Extract the (X, Y) coordinate from the center of the cell holding the provided text.  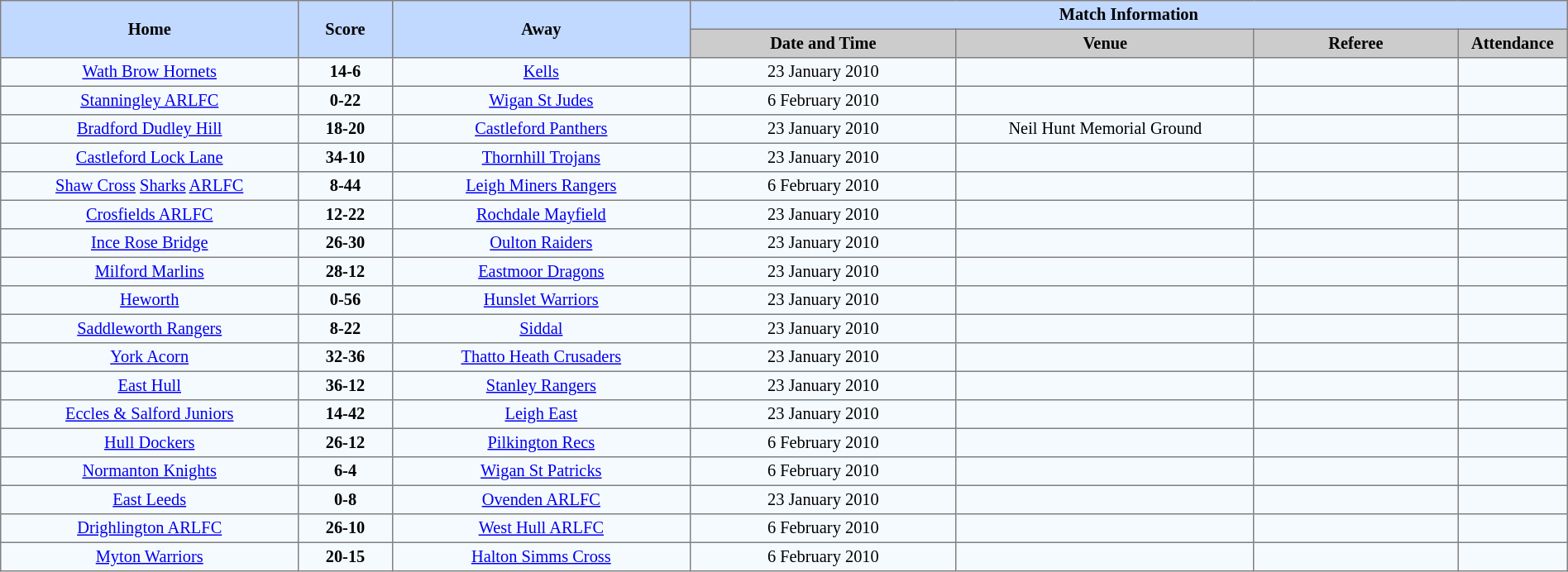
0-22 (346, 100)
6-4 (346, 471)
32-36 (346, 357)
Home (150, 30)
Hull Dockers (150, 442)
Away (541, 30)
Crosfields ARLFC (150, 214)
East Hull (150, 385)
Neil Hunt Memorial Ground (1105, 129)
Venue (1105, 43)
Date and Time (823, 43)
26-30 (346, 243)
14-42 (346, 414)
Saddleworth Rangers (150, 328)
Rochdale Mayfield (541, 214)
Ince Rose Bridge (150, 243)
Bradford Dudley Hill (150, 129)
Normanton Knights (150, 471)
Leigh East (541, 414)
Leigh Miners Rangers (541, 186)
Siddal (541, 328)
Wigan St Patricks (541, 471)
Eccles & Salford Juniors (150, 414)
Attendance (1513, 43)
Heworth (150, 300)
East Leeds (150, 499)
18-20 (346, 129)
Drighlington ARLFC (150, 528)
26-12 (346, 442)
Stanningley ARLFC (150, 100)
14-6 (346, 72)
Oulton Raiders (541, 243)
28-12 (346, 271)
Milford Marlins (150, 271)
Shaw Cross Sharks ARLFC (150, 186)
12-22 (346, 214)
Kells (541, 72)
0-56 (346, 300)
Thornhill Trojans (541, 157)
8-22 (346, 328)
Hunslet Warriors (541, 300)
Eastmoor Dragons (541, 271)
Wigan St Judes (541, 100)
20-15 (346, 556)
26-10 (346, 528)
Thatto Heath Crusaders (541, 357)
York Acorn (150, 357)
Wath Brow Hornets (150, 72)
Match Information (1128, 15)
Castleford Lock Lane (150, 157)
Stanley Rangers (541, 385)
Ovenden ARLFC (541, 499)
8-44 (346, 186)
Referee (1355, 43)
36-12 (346, 385)
Myton Warriors (150, 556)
Pilkington Recs (541, 442)
Halton Simms Cross (541, 556)
0-8 (346, 499)
34-10 (346, 157)
West Hull ARLFC (541, 528)
Castleford Panthers (541, 129)
Score (346, 30)
